Output the (X, Y) coordinate of the center of the cell containing the given text.  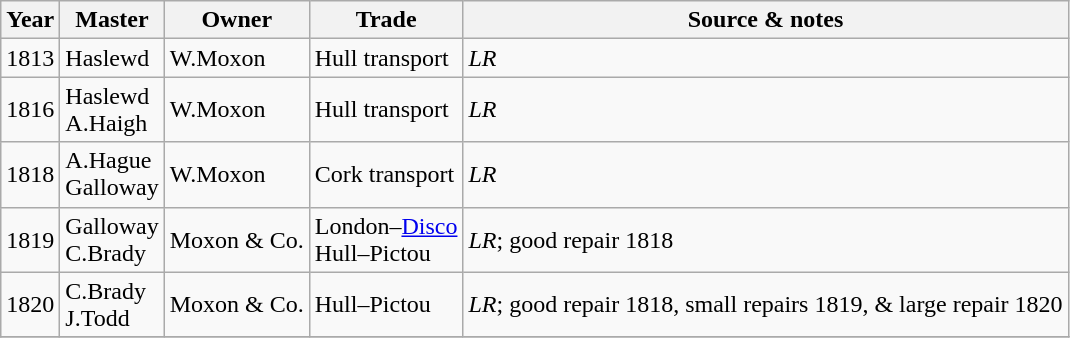
Source & notes (766, 20)
GallowayC.Brady (112, 240)
1820 (30, 304)
Owner (236, 20)
Haslewd (112, 58)
1819 (30, 240)
A.HagueGalloway (112, 174)
LR; good repair 1818, small repairs 1819, & large repair 1820 (766, 304)
1813 (30, 58)
1816 (30, 110)
HaslewdA.Haigh (112, 110)
Cork transport (386, 174)
Hull–Pictou (386, 304)
C.BradyJ.Todd (112, 304)
London–DiscoHull–Pictou (386, 240)
1818 (30, 174)
Year (30, 20)
Trade (386, 20)
LR; good repair 1818 (766, 240)
Master (112, 20)
